Provide the (X, Y) coordinate of the cell's center where the given text is located.  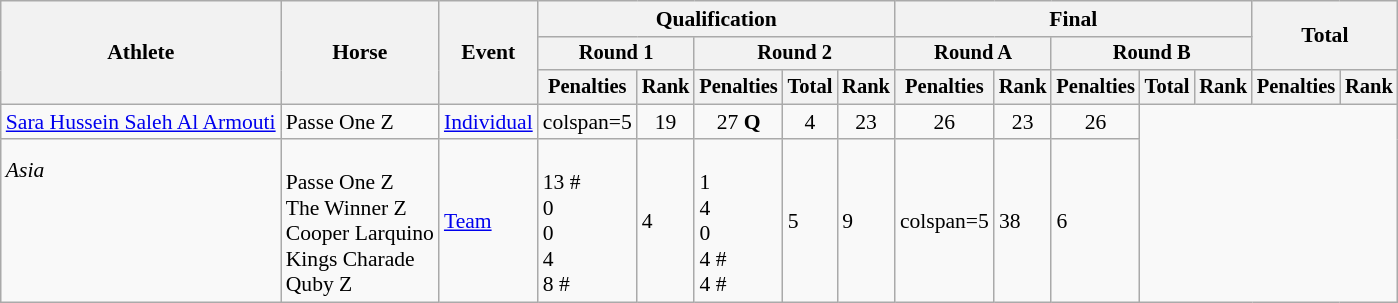
Horse (360, 52)
5 (810, 222)
38 (1023, 222)
Round A (974, 54)
27 Q (738, 122)
14 04 #4 # (738, 222)
Qualification (716, 19)
6 (1095, 222)
Team (488, 222)
Passe One ZThe Winner ZCooper LarquinoKings CharadeQuby Z (360, 222)
Sara Hussein Saleh Al Armouti (141, 122)
Asia (141, 222)
Round 2 (794, 54)
Final (1074, 19)
Passe One Z (360, 122)
Round B (1151, 54)
Round 1 (616, 54)
13 #0048 # (588, 222)
Individual (488, 122)
Event (488, 52)
Athlete (141, 52)
19 (666, 122)
9 (866, 222)
